Find where the given text appears and provide that cell's center as (X, Y) coordinate. 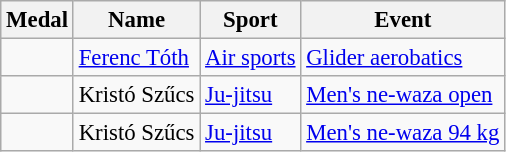
Glider aerobatics (403, 58)
Name (136, 20)
Ferenc Tóth (136, 58)
Medal (38, 20)
Event (403, 20)
Air sports (250, 58)
Men's ne-waza open (403, 95)
Sport (250, 20)
Men's ne-waza 94 kg (403, 133)
